Return (X, Y) of the center of cell containing provided text 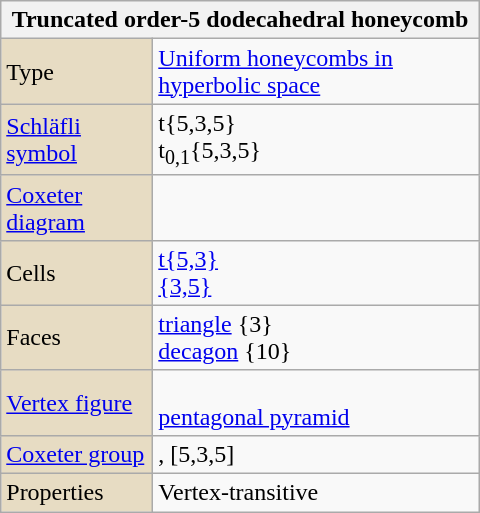
Type (77, 72)
Faces (77, 338)
Schläfli symbol (77, 140)
triangle {3}decagon {10} (316, 338)
t{5,3,5}t0,1{5,3,5} (316, 140)
Uniform honeycombs in hyperbolic space (316, 72)
Truncated order-5 dodecahedral honeycomb (240, 20)
pentagonal pyramid (316, 402)
Properties (77, 493)
Coxeter diagram (77, 208)
Coxeter group (77, 454)
, [5,3,5] (316, 454)
t{5,3} {3,5} (316, 272)
Vertex-transitive (316, 493)
Vertex figure (77, 402)
Cells (77, 272)
